Output the [X, Y] coordinate of the center of the cell containing the given text.  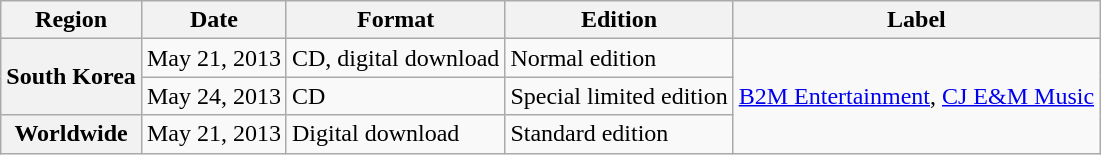
May 24, 2013 [214, 96]
Worldwide [72, 134]
Region [72, 20]
Label [916, 20]
B2M Entertainment, CJ E&M Music [916, 96]
South Korea [72, 77]
Normal edition [619, 58]
Standard edition [619, 134]
Format [395, 20]
CD [395, 96]
Digital download [395, 134]
Date [214, 20]
Edition [619, 20]
Special limited edition [619, 96]
CD, digital download [395, 58]
